Pinpoint the cell where the given text exists, returning its (x, y) midpoint coordinate. 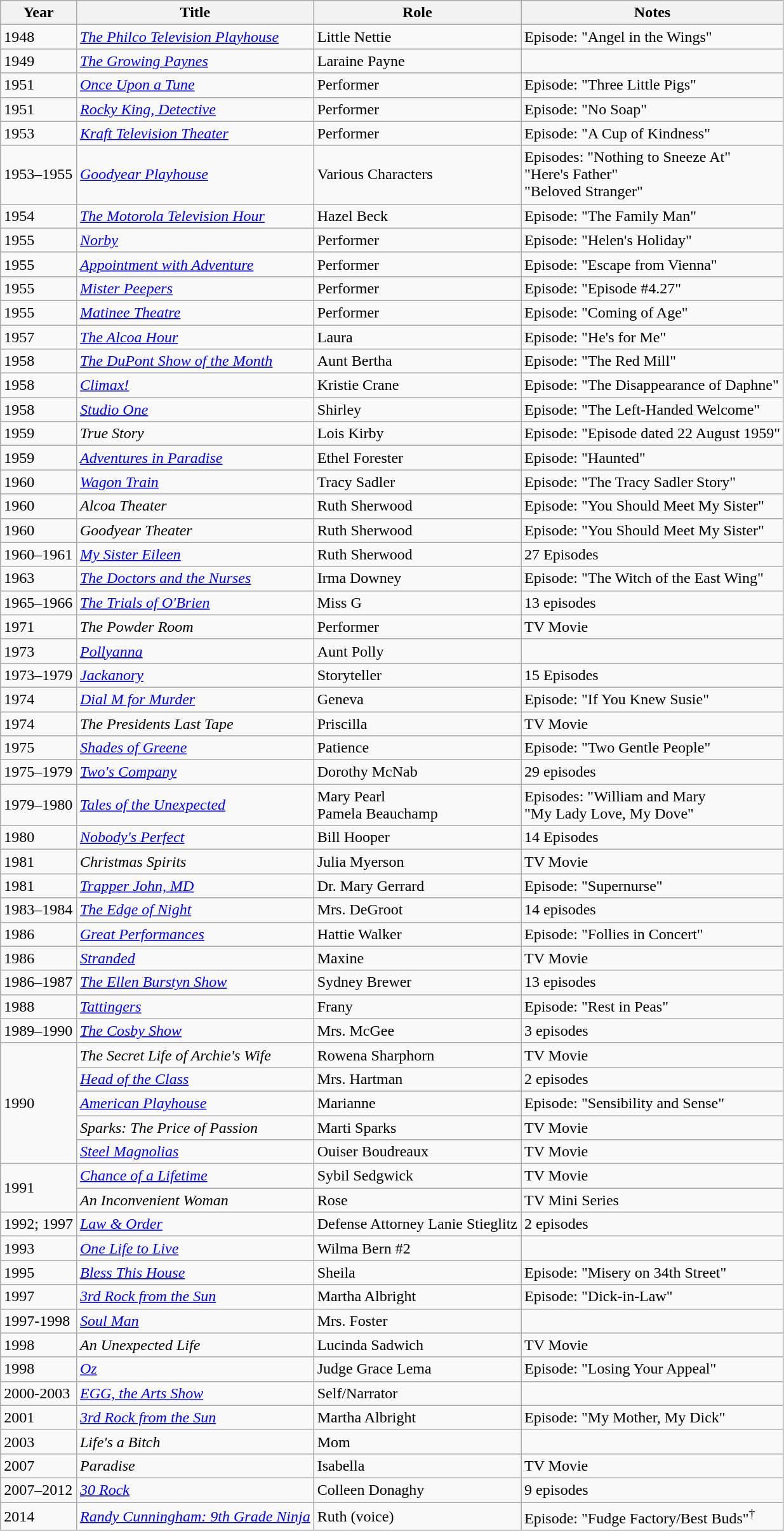
Storyteller (417, 675)
Hazel Beck (417, 216)
9 episodes (652, 1490)
Laura (417, 337)
1988 (39, 1006)
An Inconvenient Woman (195, 1200)
Sparks: The Price of Passion (195, 1127)
Episode: "Misery on 34th Street" (652, 1273)
Tales of the Unexpected (195, 805)
Episode: "Coming of Age" (652, 312)
Bill Hooper (417, 838)
The Edge of Night (195, 910)
Wagon Train (195, 482)
The Growing Paynes (195, 61)
Aunt Bertha (417, 361)
Soul Man (195, 1321)
The Presidents Last Tape (195, 723)
Episode: "The Tracy Sadler Story" (652, 482)
Mrs. McGee (417, 1031)
Sheila (417, 1273)
Paradise (195, 1466)
1993 (39, 1248)
Jackanory (195, 675)
Episode: "The Family Man" (652, 216)
1979–1980 (39, 805)
Steel Magnolias (195, 1152)
Episode: "Fudge Factory/Best Buds"† (652, 1516)
Dr. Mary Gerrard (417, 886)
The Motorola Television Hour (195, 216)
Role (417, 13)
30 Rock (195, 1490)
Episode: "Follies in Concert" (652, 934)
Episode: "My Mother, My Dick" (652, 1417)
Episode: "He's for Me" (652, 337)
Episode: "Haunted" (652, 458)
1990 (39, 1103)
Wilma Bern #2 (417, 1248)
Matinee Theatre (195, 312)
Episode: "If You Knew Susie" (652, 699)
My Sister Eileen (195, 554)
Bless This House (195, 1273)
Norby (195, 240)
Lois Kirby (417, 434)
Laraine Payne (417, 61)
Episode: "Angel in the Wings" (652, 37)
Episode: "Helen's Holiday" (652, 240)
Randy Cunningham: 9th Grade Ninja (195, 1516)
Marianne (417, 1103)
1983–1984 (39, 910)
Adventures in Paradise (195, 458)
1986–1987 (39, 982)
Self/Narrator (417, 1393)
Rocky King, Detective (195, 109)
1992; 1997 (39, 1224)
Episode: "The Witch of the East Wing" (652, 578)
Two's Company (195, 772)
Chance of a Lifetime (195, 1176)
The Ellen Burstyn Show (195, 982)
Pollyanna (195, 651)
EGG, the Arts Show (195, 1393)
Dial M for Murder (195, 699)
Episodes: "William and Mary "My Lady Love, My Dove" (652, 805)
The DuPont Show of the Month (195, 361)
1989–1990 (39, 1031)
The Powder Room (195, 627)
1991 (39, 1188)
Title (195, 13)
The Secret Life of Archie's Wife (195, 1055)
1960–1961 (39, 554)
Great Performances (195, 934)
Various Characters (417, 175)
Maxine (417, 958)
Judge Grace Lema (417, 1369)
An Unexpected Life (195, 1345)
Goodyear Playhouse (195, 175)
Lucinda Sadwich (417, 1345)
Episodes: "Nothing to Sneeze At""Here's Father""Beloved Stranger" (652, 175)
Episode: "Dick-in-Law" (652, 1297)
1954 (39, 216)
Head of the Class (195, 1079)
2007 (39, 1466)
Marti Sparks (417, 1127)
Episode: "The Disappearance of Daphne" (652, 385)
Mrs. DeGroot (417, 910)
The Doctors and the Nurses (195, 578)
Life's a Bitch (195, 1441)
Episode: "Episode #4.27" (652, 288)
1997-1998 (39, 1321)
Once Upon a Tune (195, 85)
1973 (39, 651)
Ruth (voice) (417, 1516)
Episode: "The Left-Handed Welcome" (652, 410)
2000-2003 (39, 1393)
Little Nettie (417, 37)
1965–1966 (39, 603)
1980 (39, 838)
1997 (39, 1297)
Ethel Forester (417, 458)
Mary PearlPamela Beauchamp (417, 805)
Episode: "Sensibility and Sense" (652, 1103)
Aunt Polly (417, 651)
Defense Attorney Lanie Stieglitz (417, 1224)
Ouiser Boudreaux (417, 1152)
Alcoa Theater (195, 506)
Frany (417, 1006)
The Trials of O'Brien (195, 603)
Priscilla (417, 723)
1995 (39, 1273)
2001 (39, 1417)
15 Episodes (652, 675)
Episode: "Supernurse" (652, 886)
1953–1955 (39, 175)
Miss G (417, 603)
Episode: "Two Gentle People" (652, 748)
Episode: "The Red Mill" (652, 361)
Appointment with Adventure (195, 264)
Shirley (417, 410)
Rose (417, 1200)
1963 (39, 578)
1953 (39, 133)
Year (39, 13)
Mrs. Foster (417, 1321)
Law & Order (195, 1224)
Shades of Greene (195, 748)
Climax! (195, 385)
Irma Downey (417, 578)
1975 (39, 748)
Geneva (417, 699)
2003 (39, 1441)
1957 (39, 337)
The Philco Television Playhouse (195, 37)
Mom (417, 1441)
14 Episodes (652, 838)
2014 (39, 1516)
Oz (195, 1369)
Hattie Walker (417, 934)
1973–1979 (39, 675)
One Life to Live (195, 1248)
Goodyear Theater (195, 530)
The Cosby Show (195, 1031)
Sybil Sedgwick (417, 1176)
American Playhouse (195, 1103)
1971 (39, 627)
Episode: "No Soap" (652, 109)
14 episodes (652, 910)
Isabella (417, 1466)
Tattingers (195, 1006)
Nobody's Perfect (195, 838)
Patience (417, 748)
True Story (195, 434)
Episode: "A Cup of Kindness" (652, 133)
Tracy Sadler (417, 482)
Rowena Sharphorn (417, 1055)
Kristie Crane (417, 385)
TV Mini Series (652, 1200)
Dorothy McNab (417, 772)
27 Episodes (652, 554)
Trapper John, MD (195, 886)
1949 (39, 61)
Colleen Donaghy (417, 1490)
Christmas Spirits (195, 862)
Sydney Brewer (417, 982)
1948 (39, 37)
3 episodes (652, 1031)
Mister Peepers (195, 288)
Episode: "Escape from Vienna" (652, 264)
Stranded (195, 958)
Episode: "Losing Your Appeal" (652, 1369)
Episode: "Rest in Peas" (652, 1006)
The Alcoa Hour (195, 337)
Mrs. Hartman (417, 1079)
2007–2012 (39, 1490)
Episode: "Three Little Pigs" (652, 85)
1975–1979 (39, 772)
Kraft Television Theater (195, 133)
Episode: "Episode dated 22 August 1959" (652, 434)
Studio One (195, 410)
29 episodes (652, 772)
Notes (652, 13)
Julia Myerson (417, 862)
